Detect which cell encompasses the target text, then output its [X, Y] center coordinate. 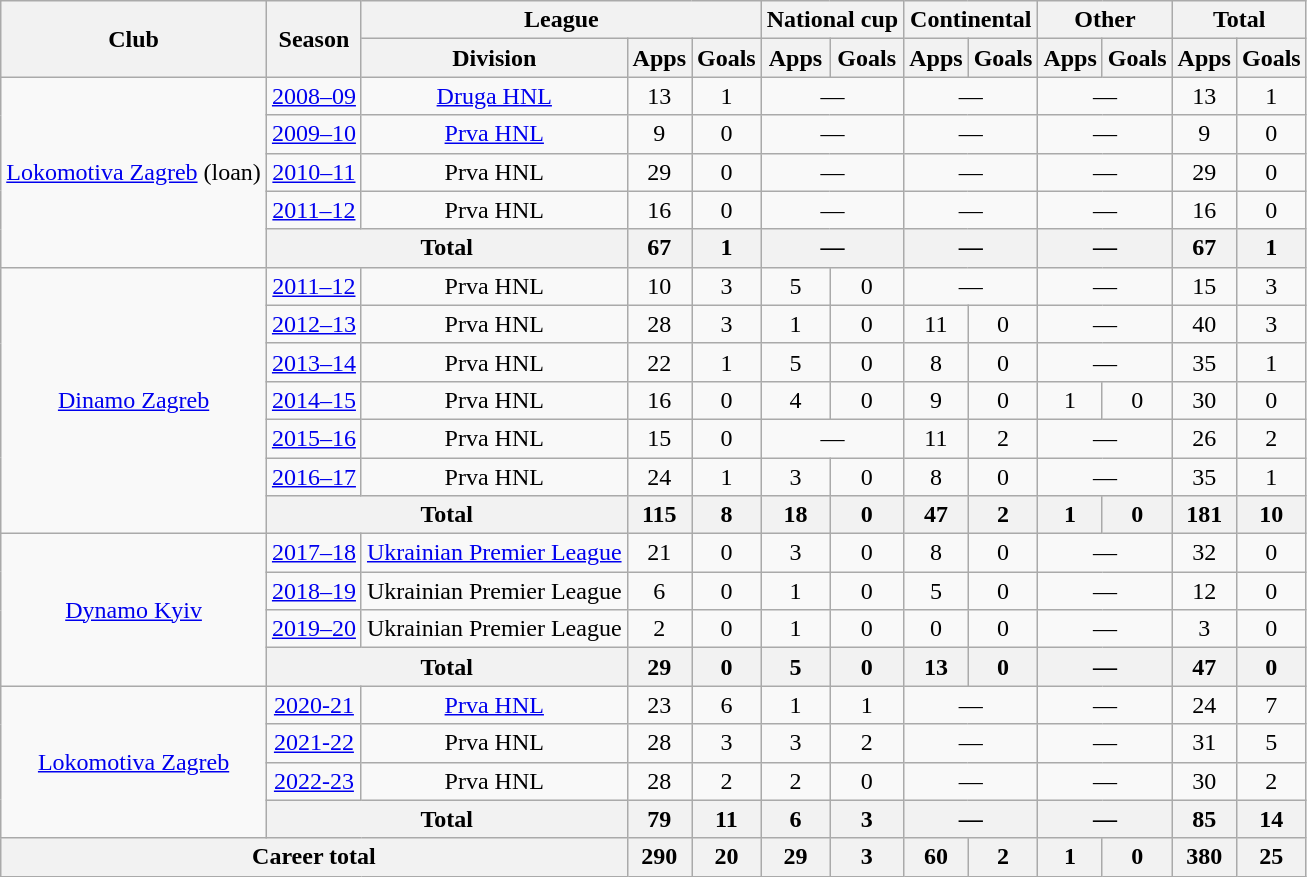
2018–19 [314, 591]
18 [795, 515]
26 [1204, 438]
25 [1271, 857]
2008–09 [314, 96]
2021-22 [314, 743]
14 [1271, 819]
Season [314, 39]
60 [936, 857]
League [561, 20]
31 [1204, 743]
Club [134, 39]
2016–17 [314, 477]
23 [659, 705]
22 [659, 362]
12 [1204, 591]
Dynamo Kyiv [134, 610]
2014–15 [314, 400]
Continental [971, 20]
4 [795, 400]
2009–10 [314, 134]
Lokomotiva Zagreb (loan) [134, 172]
20 [727, 857]
2020-21 [314, 705]
Career total [314, 857]
Other [1105, 20]
79 [659, 819]
2013–14 [314, 362]
2015–16 [314, 438]
181 [1204, 515]
85 [1204, 819]
290 [659, 857]
32 [1204, 553]
380 [1204, 857]
115 [659, 515]
Division [494, 58]
2010–11 [314, 172]
Dinamo Zagreb [134, 400]
7 [1271, 705]
40 [1204, 324]
2022-23 [314, 781]
2017–18 [314, 553]
2019–20 [314, 629]
Druga HNL [494, 96]
2012–13 [314, 324]
Lokomotiva Zagreb [134, 762]
21 [659, 553]
National cup [832, 20]
